Output the (X, Y) coordinate of the center of the cell containing the given text.  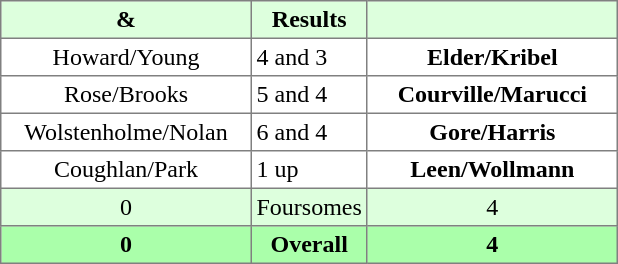
4 and 3 (309, 57)
Overall (309, 245)
Gore/Harris (492, 132)
Rose/Brooks (126, 95)
Courville/Marucci (492, 95)
1 up (309, 170)
Results (309, 20)
6 and 4 (309, 132)
Howard/Young (126, 57)
Foursomes (309, 207)
Coughlan/Park (126, 170)
Wolstenholme/Nolan (126, 132)
5 and 4 (309, 95)
Leen/Wollmann (492, 170)
Elder/Kribel (492, 57)
& (126, 20)
